Return the [X, Y] coordinate for the center point of the cell that contains the specified text.  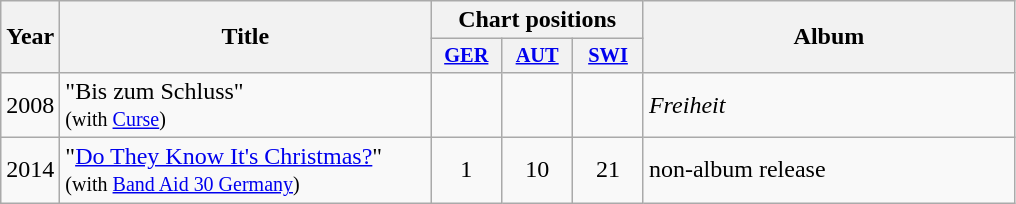
Chart positions [538, 20]
1 [466, 170]
"Do They Know It's Christmas?" (with Band Aid 30 Germany) [246, 170]
SWI [608, 56]
2008 [30, 104]
GER [466, 56]
"Bis zum Schluss" (with Curse) [246, 104]
21 [608, 170]
Album [828, 37]
AUT [538, 56]
2014 [30, 170]
Freiheit [828, 104]
Year [30, 37]
10 [538, 170]
Title [246, 37]
non-album release [828, 170]
